Determine the (x, y) coordinate at the center of the cell enclosing the given text.  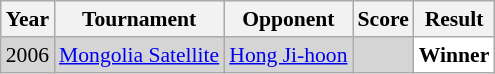
Hong Ji-hoon (288, 55)
Mongolia Satellite (139, 55)
Result (454, 19)
Winner (454, 55)
Year (28, 19)
Tournament (139, 19)
Score (382, 19)
Opponent (288, 19)
2006 (28, 55)
